For the text-containing cell, return its midpoint in [X, Y] coordinate format. 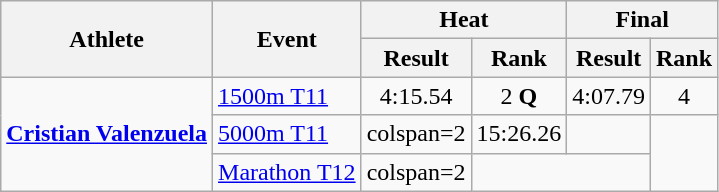
Final [642, 20]
5000m T11 [288, 134]
Marathon T12 [288, 172]
Heat [464, 20]
4:15.54 [416, 96]
4 [684, 96]
Athlete [107, 39]
Cristian Valenzuela [107, 134]
2 Q [519, 96]
4:07.79 [609, 96]
15:26.26 [519, 134]
1500m T11 [288, 96]
Event [288, 39]
